Return the (X, Y) coordinate for the center point of the cell that contains the specified text.  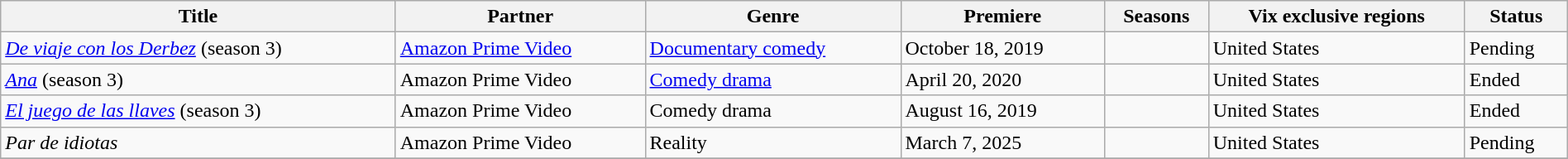
Documentary comedy (772, 48)
March 7, 2025 (1002, 142)
Status (1516, 17)
Partner (520, 17)
April 20, 2020 (1002, 79)
El juego de las llaves (season 3) (198, 111)
Title (198, 17)
Seasons (1156, 17)
August 16, 2019 (1002, 111)
Ana (season 3) (198, 79)
Genre (772, 17)
Reality (772, 142)
Premiere (1002, 17)
October 18, 2019 (1002, 48)
Vix exclusive regions (1336, 17)
Par de idiotas (198, 142)
De viaje con los Derbez (season 3) (198, 48)
